Detect which cell encompasses the target text, then output its (x, y) center coordinate. 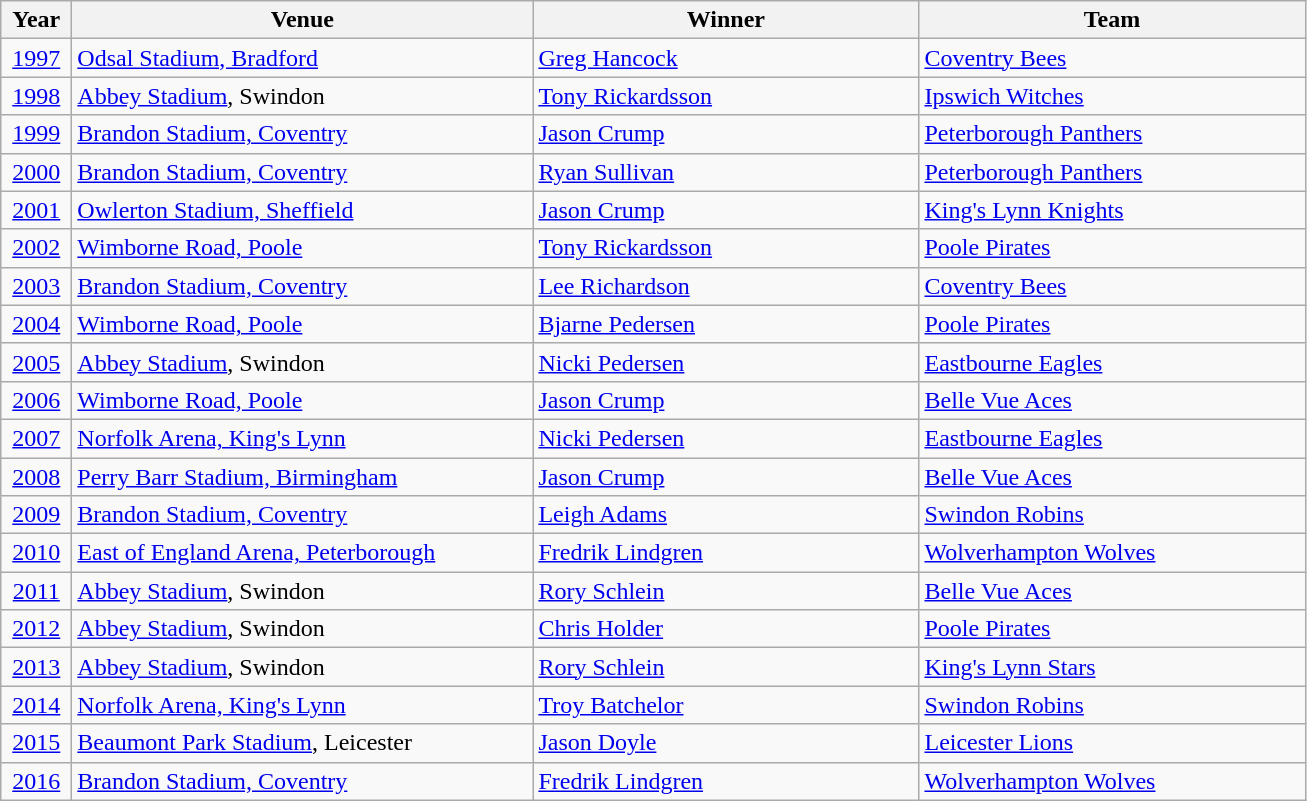
2008 (36, 477)
2003 (36, 286)
1999 (36, 134)
Odsal Stadium, Bradford (302, 58)
King's Lynn Stars (1112, 667)
1998 (36, 96)
1997 (36, 58)
Perry Barr Stadium, Birmingham (302, 477)
2002 (36, 248)
Leigh Adams (726, 515)
Owlerton Stadium, Sheffield (302, 210)
Leicester Lions (1112, 743)
Year (36, 20)
2012 (36, 629)
2014 (36, 705)
2006 (36, 400)
Venue (302, 20)
Bjarne Pedersen (726, 324)
King's Lynn Knights (1112, 210)
2007 (36, 438)
East of England Arena, Peterborough (302, 553)
Lee Richardson (726, 286)
2004 (36, 324)
Chris Holder (726, 629)
2001 (36, 210)
Ipswich Witches (1112, 96)
2010 (36, 553)
Jason Doyle (726, 743)
2000 (36, 172)
2011 (36, 591)
2015 (36, 743)
2009 (36, 515)
Ryan Sullivan (726, 172)
2013 (36, 667)
2005 (36, 362)
Winner (726, 20)
Team (1112, 20)
Greg Hancock (726, 58)
Troy Batchelor (726, 705)
Beaumont Park Stadium, Leicester (302, 743)
2016 (36, 781)
